Pinpoint the cell where the given text exists, returning its (x, y) midpoint coordinate. 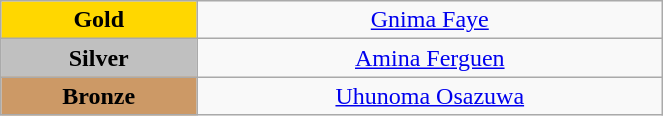
Amina Ferguen (430, 58)
Gnima Faye (430, 20)
Uhunoma Osazuwa (430, 96)
Silver (99, 58)
Bronze (99, 96)
Gold (99, 20)
